Find where the given text appears and provide that cell's center as [X, Y] coordinate. 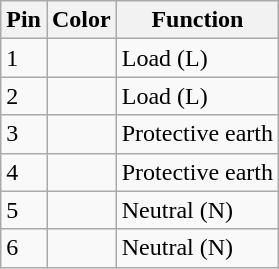
6 [24, 248]
2 [24, 96]
3 [24, 134]
5 [24, 210]
Pin [24, 20]
4 [24, 172]
Function [197, 20]
1 [24, 58]
Color [81, 20]
